For the text-containing cell, return its midpoint in (x, y) coordinate format. 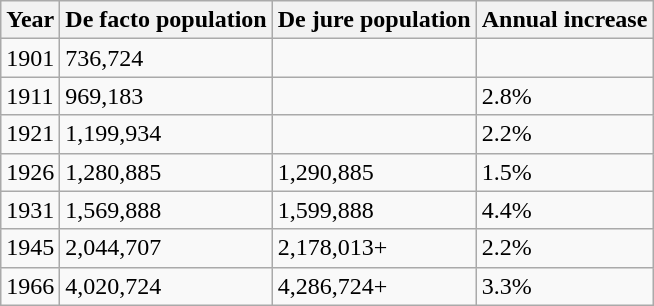
1966 (30, 286)
1921 (30, 134)
1,290,885 (374, 172)
969,183 (166, 96)
736,724 (166, 58)
4,020,724 (166, 286)
1,199,934 (166, 134)
1,569,888 (166, 210)
De jure population (374, 20)
2,044,707 (166, 248)
2.8% (564, 96)
1,599,888 (374, 210)
Annual increase (564, 20)
Year (30, 20)
1926 (30, 172)
1911 (30, 96)
1945 (30, 248)
1901 (30, 58)
1.5% (564, 172)
1,280,885 (166, 172)
De facto population (166, 20)
3.3% (564, 286)
1931 (30, 210)
4,286,724+ (374, 286)
4.4% (564, 210)
2,178,013+ (374, 248)
